Return [x, y] of the center of cell containing provided text 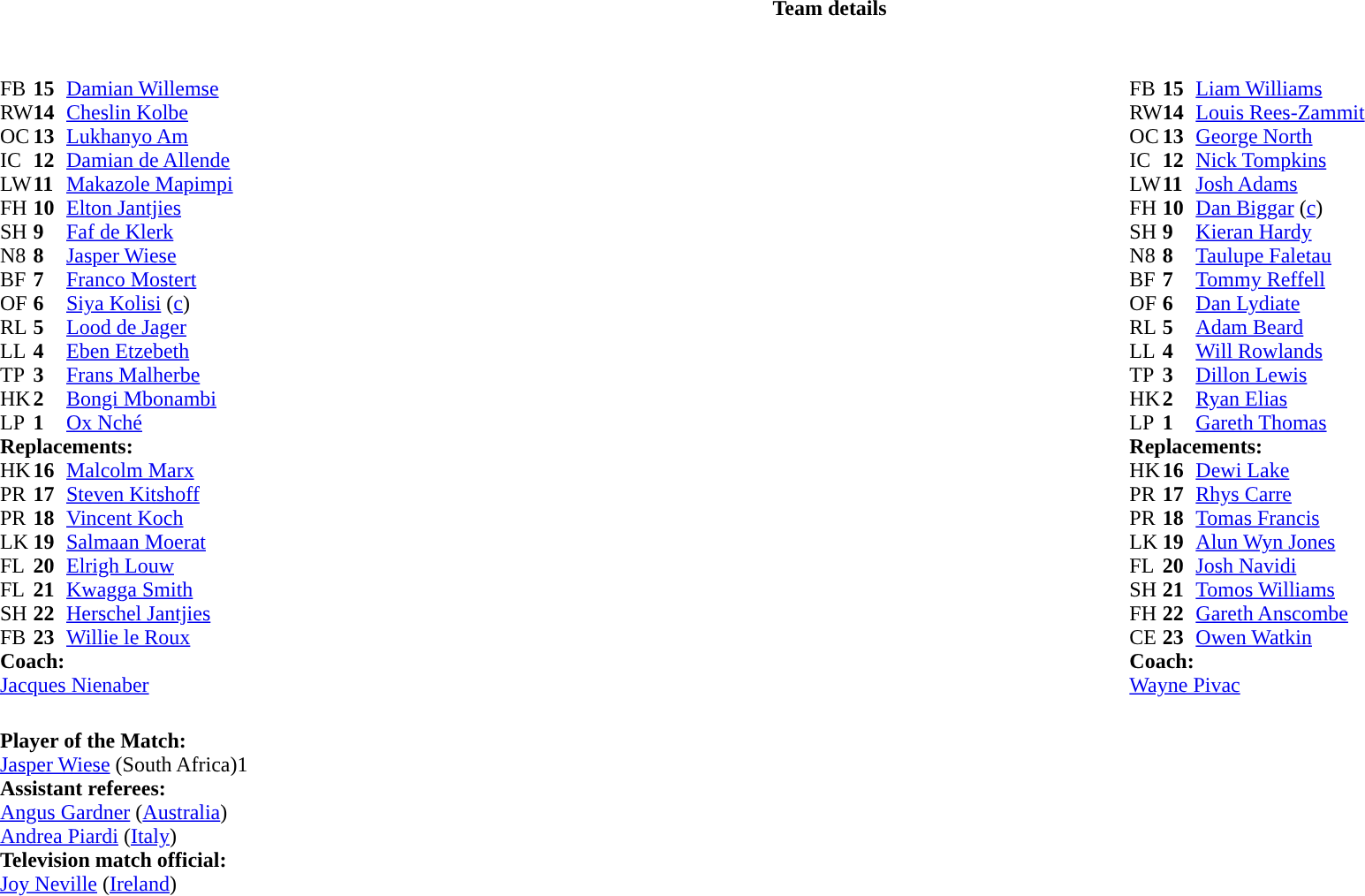
Lukhanyo Am [150, 136]
Ox Nché [150, 422]
Herschel Jantjies [150, 613]
Dillon Lewis [1279, 375]
Dan Lydiate [1279, 304]
Tomos Williams [1279, 590]
Josh Adams [1279, 184]
George North [1279, 136]
Will Rowlands [1279, 352]
CE [1146, 638]
Tomas Francis [1279, 518]
Owen Watkin [1279, 638]
Malcolm Marx [150, 470]
Franco Mostert [150, 279]
Liam Williams [1279, 88]
Wayne Pivac [1247, 686]
Eben Etzebeth [150, 352]
Jacques Nienaber [117, 686]
Siya Kolisi (c) [150, 304]
Nick Tompkins [1279, 161]
Elton Jantjies [150, 209]
Salmaan Moerat [150, 543]
Josh Navidi [1279, 566]
Kwagga Smith [150, 590]
Makazole Mapimpi [150, 184]
Cheslin Kolbe [150, 113]
Kieran Hardy [1279, 232]
Lood de Jager [150, 327]
Bongi Mbonambi [150, 399]
Damian Willemse [150, 88]
Elrigh Louw [150, 566]
Ryan Elias [1279, 399]
Frans Malherbe [150, 375]
Tommy Reffell [1279, 279]
Faf de Klerk [150, 232]
Taulupe Faletau [1279, 256]
Damian de Allende [150, 161]
Dewi Lake [1279, 470]
Louis Rees-Zammit [1279, 113]
Gareth Anscombe [1279, 613]
Jasper Wiese [150, 256]
Rhys Carre [1279, 495]
Gareth Thomas [1279, 422]
Alun Wyn Jones [1279, 543]
Vincent Koch [150, 518]
Adam Beard [1279, 327]
Dan Biggar (c) [1279, 209]
Steven Kitshoff [150, 495]
Willie le Roux [150, 638]
